Find where the given text appears and provide that cell's center as (X, Y) coordinate. 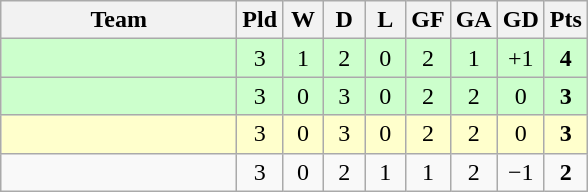
L (386, 20)
Pld (260, 20)
Pts (566, 20)
GD (520, 20)
W (304, 20)
−1 (520, 172)
GA (474, 20)
D (344, 20)
GF (428, 20)
+1 (520, 58)
Team (119, 20)
4 (566, 58)
